Scan for the cell matching the given text and deliver its (x, y) coordinate at center. 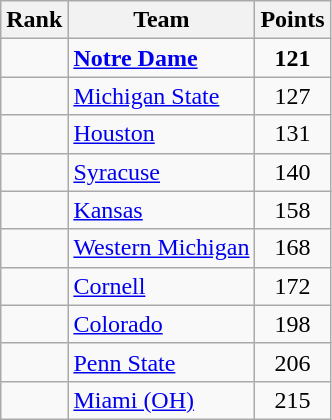
Western Michigan (162, 248)
215 (292, 400)
Cornell (162, 286)
131 (292, 134)
172 (292, 286)
127 (292, 96)
158 (292, 210)
Rank (34, 20)
140 (292, 172)
Points (292, 20)
Notre Dame (162, 58)
121 (292, 58)
206 (292, 362)
Penn State (162, 362)
Syracuse (162, 172)
Houston (162, 134)
Team (162, 20)
Kansas (162, 210)
Colorado (162, 324)
198 (292, 324)
168 (292, 248)
Miami (OH) (162, 400)
Michigan State (162, 96)
